Return (X, Y) of the center of cell containing provided text 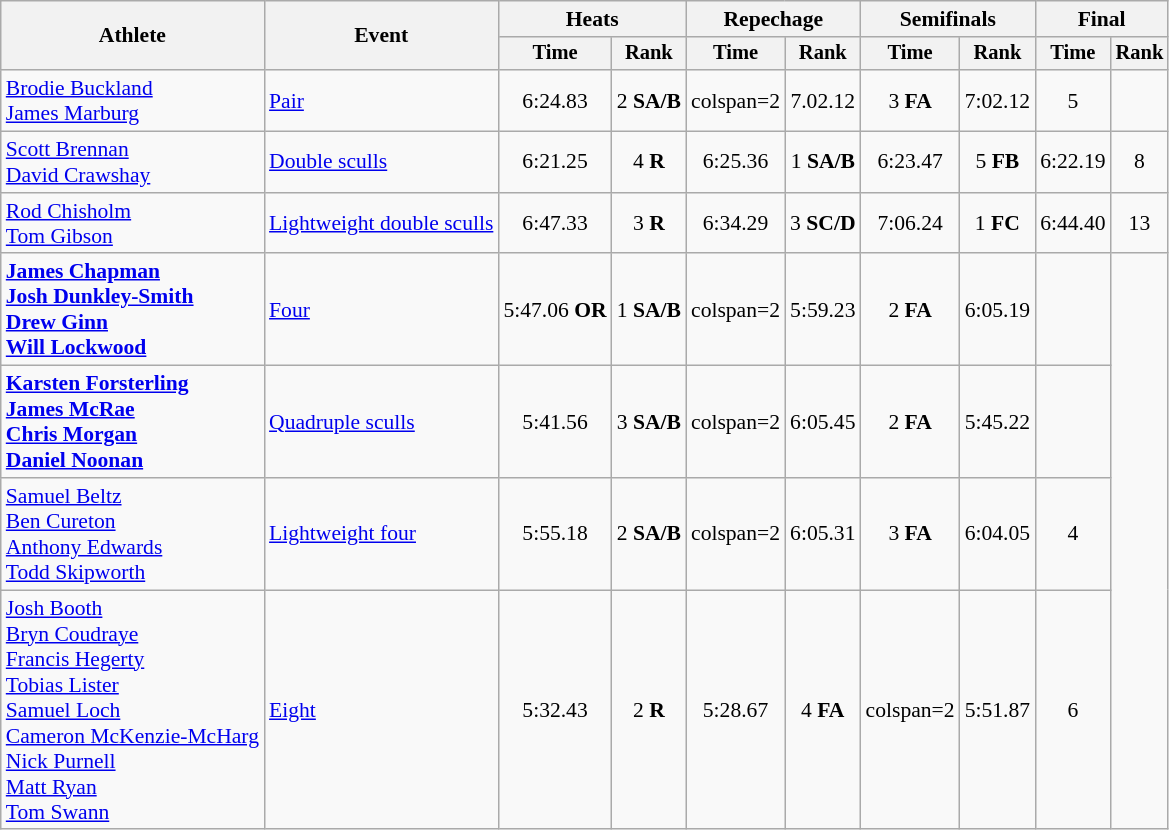
5:41.56 (554, 422)
3 SC/D (823, 224)
13 (1140, 224)
6 (1072, 710)
6:05.31 (823, 534)
3 R (649, 224)
3 SA/B (649, 422)
7:02.12 (998, 100)
6:44.40 (1072, 224)
Pair (381, 100)
Eight (381, 710)
6:47.33 (554, 224)
5:55.18 (554, 534)
Four (381, 310)
6:22.19 (1072, 162)
Lightweight four (381, 534)
7.02.12 (823, 100)
5 FB (998, 162)
Athlete (132, 36)
8 (1140, 162)
6:34.29 (736, 224)
1 FC (998, 224)
4 FA (823, 710)
5:51.87 (998, 710)
5:45.22 (998, 422)
Heats (592, 19)
6:21.25 (554, 162)
Lightweight double sculls (381, 224)
Quadruple sculls (381, 422)
Semifinals (948, 19)
Final (1102, 19)
6:24.83 (554, 100)
4 R (649, 162)
James Chapman Josh Dunkley-Smith Drew Ginn Will Lockwood (132, 310)
6:05.19 (998, 310)
6:23.47 (910, 162)
Karsten Forsterling James McRae Chris Morgan Daniel Noonan (132, 422)
6:25.36 (736, 162)
6:05.45 (823, 422)
Event (381, 36)
Scott Brennan David Crawshay (132, 162)
Rod Chisholm Tom Gibson (132, 224)
4 (1072, 534)
7:06.24 (910, 224)
2 R (649, 710)
5:28.67 (736, 710)
Double sculls (381, 162)
5:47.06 OR (554, 310)
Josh BoothBryn CoudrayeFrancis HegertyTobias ListerSamuel LochCameron McKenzie-McHargNick PurnellMatt RyanTom Swann (132, 710)
6:04.05 (998, 534)
Brodie Buckland James Marburg (132, 100)
5:32.43 (554, 710)
5:59.23 (823, 310)
5 (1072, 100)
Samuel Beltz Ben Cureton Anthony Edwards Todd Skipworth (132, 534)
Repechage (774, 19)
